Capture the cell that displays the provided text and extract its (x, y) central coordinate. 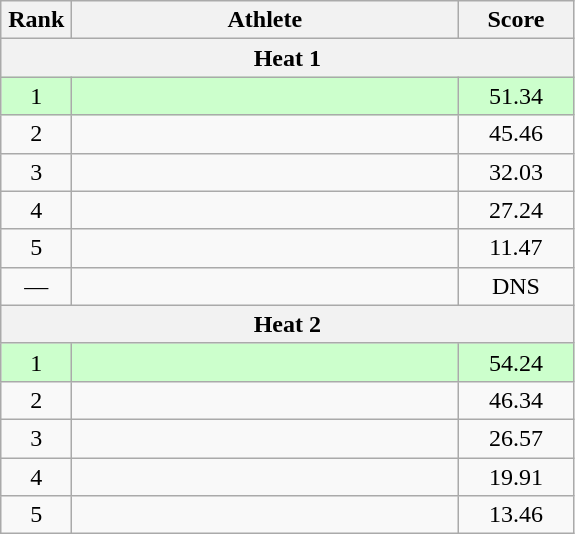
26.57 (516, 438)
27.24 (516, 210)
32.03 (516, 172)
46.34 (516, 400)
19.91 (516, 477)
Rank (36, 20)
11.47 (516, 248)
45.46 (516, 134)
54.24 (516, 362)
— (36, 286)
Score (516, 20)
Athlete (265, 20)
Heat 2 (288, 324)
51.34 (516, 96)
DNS (516, 286)
Heat 1 (288, 58)
13.46 (516, 515)
